Search for the cell housing the specified text and yield its (X, Y) center coordinate. 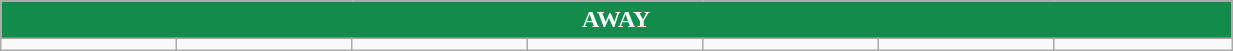
AWAY (616, 20)
